Detect which cell encompasses the target text, then output its (X, Y) center coordinate. 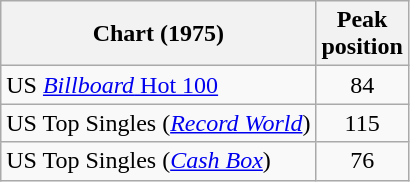
US Top Singles (Cash Box) (158, 161)
115 (362, 123)
84 (362, 85)
Peakposition (362, 34)
Chart (1975) (158, 34)
US Top Singles (Record World) (158, 123)
76 (362, 161)
US Billboard Hot 100 (158, 85)
